For the text-containing cell, return its midpoint in (x, y) coordinate format. 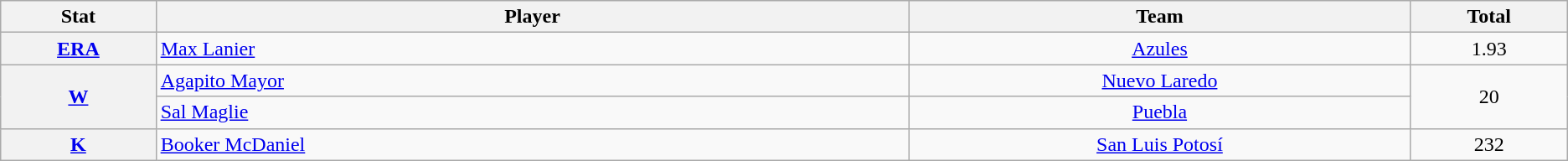
Max Lanier (533, 49)
Team (1159, 17)
232 (1489, 144)
ERA (79, 49)
Nuevo Laredo (1159, 80)
Agapito Mayor (533, 80)
Player (533, 17)
K (79, 144)
Puebla (1159, 112)
Azules (1159, 49)
Stat (79, 17)
Total (1489, 17)
W (79, 96)
20 (1489, 96)
San Luis Potosí (1159, 144)
Sal Maglie (533, 112)
1.93 (1489, 49)
Booker McDaniel (533, 144)
